Locate the cell with the specified text and output its (X, Y) center coordinate. 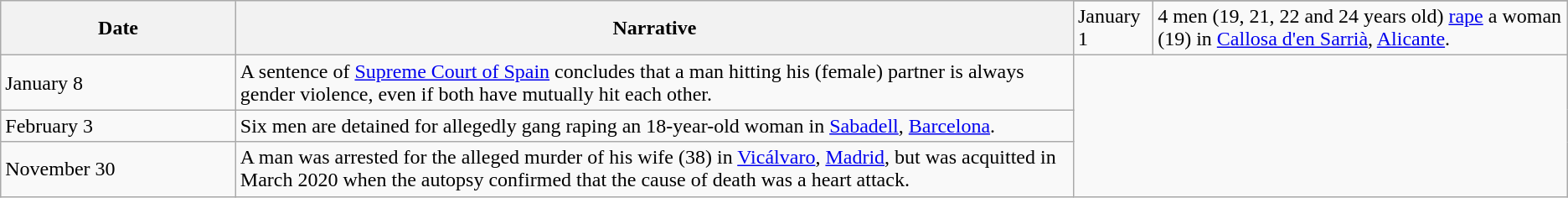
Narrative (654, 29)
January 1 (1112, 29)
January 8 (119, 82)
4 men (19, 21, 22 and 24 years old) rape a woman (19) in Callosa d'en Sarrià, Alicante. (1360, 29)
Six men are detained for allegedly gang raping an 18-year-old woman in Sabadell, Barcelona. (654, 126)
February 3 (119, 126)
November 30 (119, 169)
Date (119, 29)
